Detect which cell encompasses the target text, then output its [X, Y] center coordinate. 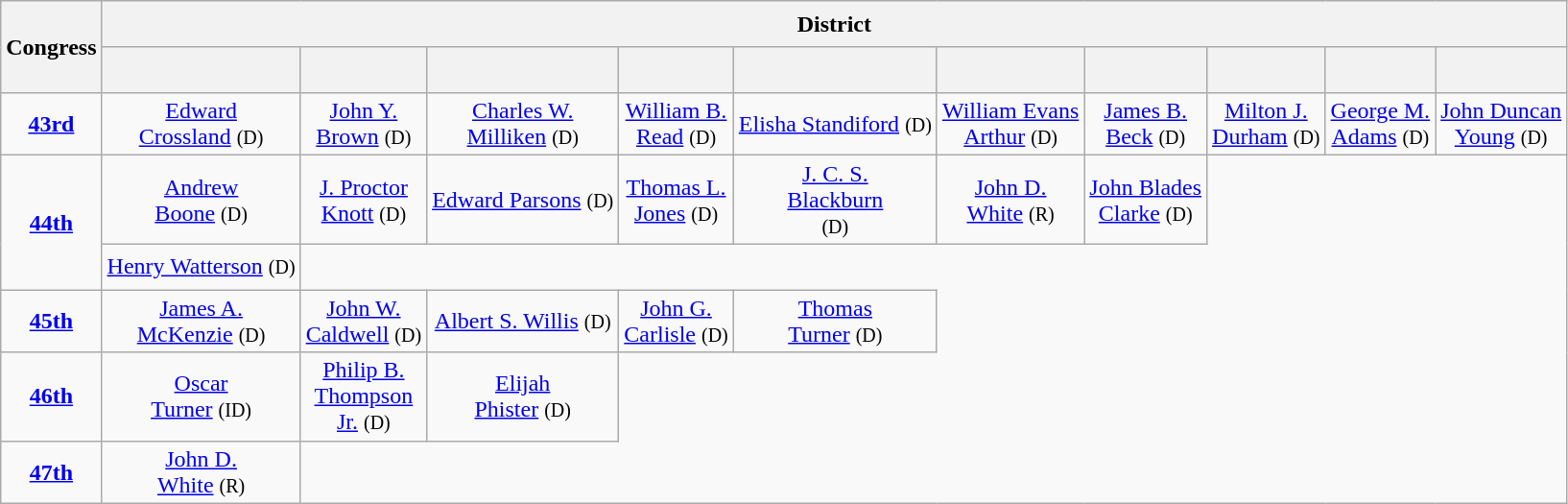
John BladesClarke (D) [1146, 200]
AndrewBoone (D) [202, 200]
William EvansArthur (D) [1010, 125]
Thomas L.Jones (D) [676, 200]
ElijahPhister (D) [523, 396]
Henry Watterson (D) [202, 267]
OscarTurner (ID) [202, 396]
Albert S. Willis (D) [523, 321]
John DuncanYoung (D) [1501, 125]
Milton J.Durham (D) [1267, 125]
William B.Read (D) [676, 125]
J. ProctorKnott (D) [363, 200]
47th [52, 472]
Edward Parsons (D) [523, 200]
EdwardCrossland (D) [202, 125]
Elisha Standiford (D) [835, 125]
James A.McKenzie (D) [202, 321]
Philip B.ThompsonJr. (D) [363, 396]
J. C. S.Blackburn(D) [835, 200]
John G.Carlisle (D) [676, 321]
45th [52, 321]
John Y.Brown (D) [363, 125]
44th [52, 223]
Charles W.Milliken (D) [523, 125]
John W.Caldwell (D) [363, 321]
Congress [52, 47]
46th [52, 396]
District [835, 24]
James B.Beck (D) [1146, 125]
43rd [52, 125]
ThomasTurner (D) [835, 321]
George M.Adams (D) [1380, 125]
